Output the [X, Y] coordinate of the center of the cell containing the given text.  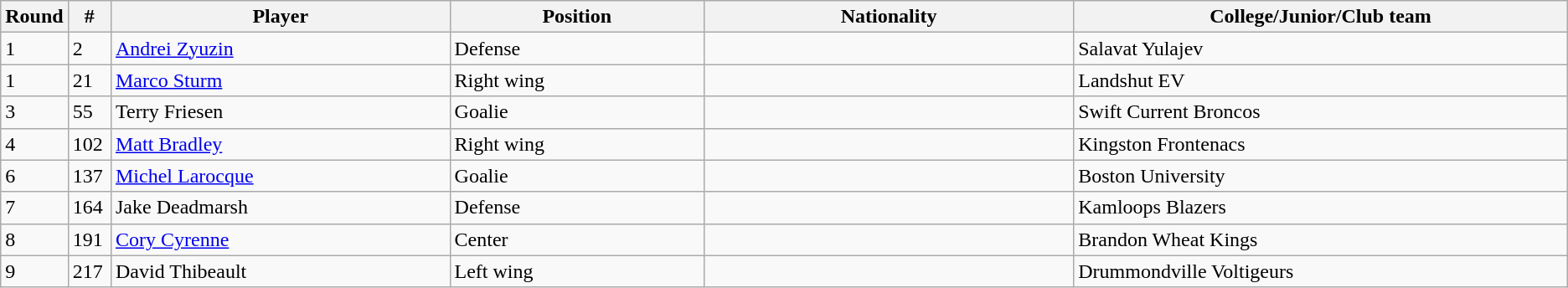
6 [34, 176]
Matt Bradley [280, 144]
102 [89, 144]
Cory Cyrenne [280, 239]
Kamloops Blazers [1321, 208]
3 [34, 112]
Michel Larocque [280, 176]
Andrei Zyuzin [280, 49]
Marco Sturm [280, 80]
9 [34, 271]
4 [34, 144]
Position [576, 17]
7 [34, 208]
Drummondville Voltigeurs [1321, 271]
55 [89, 112]
21 [89, 80]
David Thibeault [280, 271]
Brandon Wheat Kings [1321, 239]
Nationality [890, 17]
College/Junior/Club team [1321, 17]
# [89, 17]
Left wing [576, 271]
Kingston Frontenacs [1321, 144]
Jake Deadmarsh [280, 208]
Swift Current Broncos [1321, 112]
191 [89, 239]
8 [34, 239]
Round [34, 17]
2 [89, 49]
Landshut EV [1321, 80]
137 [89, 176]
217 [89, 271]
Player [280, 17]
164 [89, 208]
Salavat Yulajev [1321, 49]
Terry Friesen [280, 112]
Boston University [1321, 176]
Center [576, 239]
